Find where the given text appears and provide that cell's center as (x, y) coordinate. 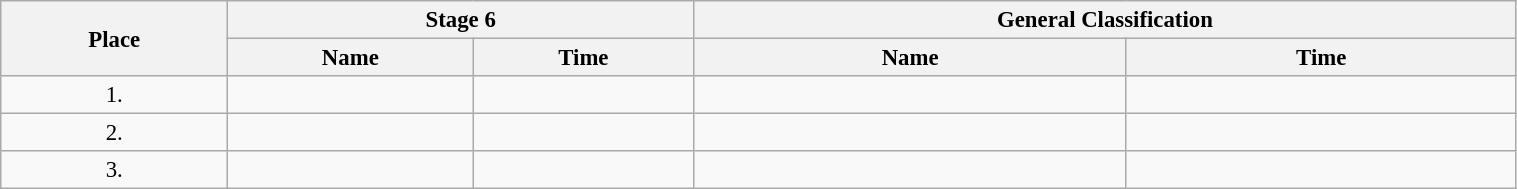
2. (114, 133)
3. (114, 170)
1. (114, 95)
Place (114, 38)
General Classification (1105, 20)
Stage 6 (461, 20)
